Scan for the cell matching the given text and deliver its (x, y) coordinate at center. 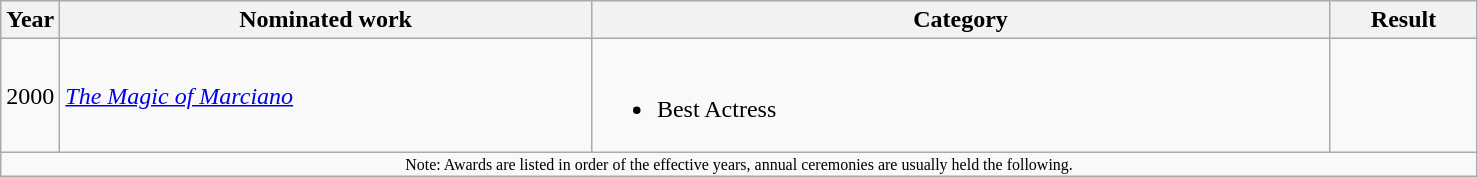
Nominated work (326, 20)
The Magic of Marciano (326, 96)
Best Actress (960, 96)
2000 (30, 96)
Note: Awards are listed in order of the effective years, annual ceremonies are usually held the following. (740, 164)
Result (1404, 20)
Category (960, 20)
Year (30, 20)
